Determine the [x, y] coordinate at the center of the cell enclosing the given text.  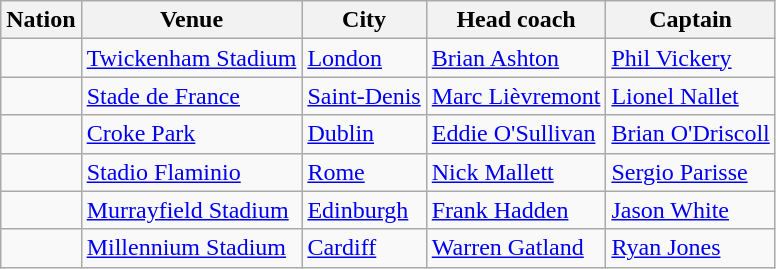
London [364, 58]
Croke Park [192, 134]
Nation [41, 20]
Dublin [364, 134]
Sergio Parisse [690, 172]
Murrayfield Stadium [192, 210]
Rome [364, 172]
Cardiff [364, 248]
Captain [690, 20]
Millennium Stadium [192, 248]
Head coach [516, 20]
Nick Mallett [516, 172]
Brian O'Driscoll [690, 134]
Jason White [690, 210]
Phil Vickery [690, 58]
Eddie O'Sullivan [516, 134]
Ryan Jones [690, 248]
Stadio Flaminio [192, 172]
Lionel Nallet [690, 96]
Frank Hadden [516, 210]
City [364, 20]
Stade de France [192, 96]
Warren Gatland [516, 248]
Edinburgh [364, 210]
Saint-Denis [364, 96]
Marc Lièvremont [516, 96]
Brian Ashton [516, 58]
Twickenham Stadium [192, 58]
Venue [192, 20]
